Return [x, y] of the center of cell containing provided text 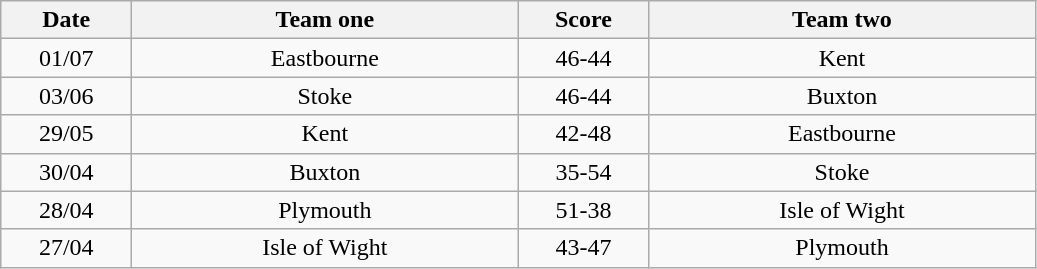
28/04 [66, 210]
29/05 [66, 134]
Score [584, 20]
03/06 [66, 96]
42-48 [584, 134]
Date [66, 20]
51-38 [584, 210]
43-47 [584, 248]
30/04 [66, 172]
Team two [842, 20]
01/07 [66, 58]
Team one [325, 20]
35-54 [584, 172]
27/04 [66, 248]
